Return (x, y) of the center of cell containing provided text 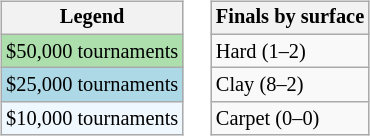
Carpet (0–0) (290, 119)
Legend (92, 18)
$25,000 tournaments (92, 85)
$50,000 tournaments (92, 51)
$10,000 tournaments (92, 119)
Clay (8–2) (290, 85)
Finals by surface (290, 18)
Hard (1–2) (290, 51)
